Search for the cell housing the specified text and yield its (X, Y) center coordinate. 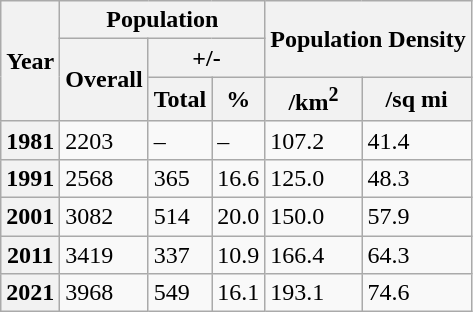
64.3 (416, 255)
3082 (104, 217)
1991 (30, 178)
2001 (30, 217)
74.6 (416, 293)
3419 (104, 255)
Year (30, 62)
% (238, 100)
1981 (30, 140)
2568 (104, 178)
10.9 (238, 255)
41.4 (416, 140)
2021 (30, 293)
2203 (104, 140)
20.0 (238, 217)
549 (180, 293)
16.6 (238, 178)
150.0 (314, 217)
+/- (206, 58)
514 (180, 217)
/sq mi (416, 100)
166.4 (314, 255)
48.3 (416, 178)
/km2 (314, 100)
365 (180, 178)
337 (180, 255)
3968 (104, 293)
125.0 (314, 178)
107.2 (314, 140)
193.1 (314, 293)
Population (162, 20)
Total (180, 100)
Overall (104, 80)
Population Density (368, 39)
2011 (30, 255)
57.9 (416, 217)
16.1 (238, 293)
